Scan for the cell matching the given text and deliver its (x, y) coordinate at center. 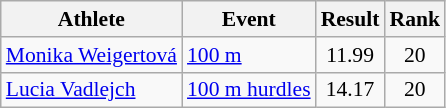
Rank (416, 19)
Monika Weigertová (92, 55)
Lucia Vadlejch (92, 90)
100 m (249, 55)
Result (350, 19)
Event (249, 19)
11.99 (350, 55)
100 m hurdles (249, 90)
14.17 (350, 90)
Athlete (92, 19)
